Search for the cell housing the specified text and yield its (x, y) center coordinate. 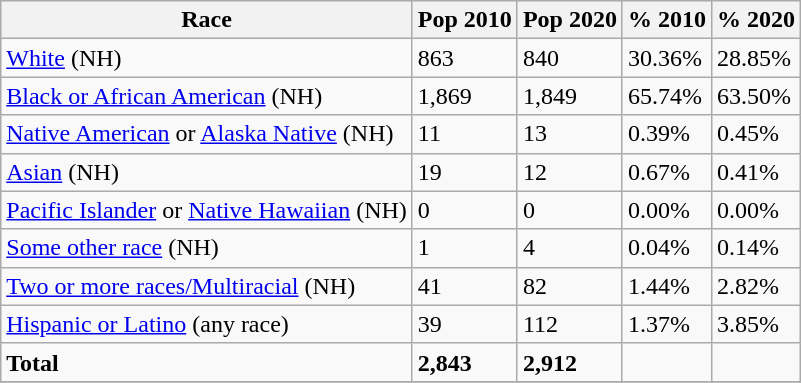
Hispanic or Latino (any race) (207, 324)
Some other race (NH) (207, 248)
Black or African American (NH) (207, 96)
2,843 (464, 362)
28.85% (756, 58)
1 (464, 248)
863 (464, 58)
13 (570, 134)
4 (570, 248)
840 (570, 58)
0.41% (756, 172)
Asian (NH) (207, 172)
Two or more races/Multiracial (NH) (207, 286)
112 (570, 324)
82 (570, 286)
0.45% (756, 134)
Total (207, 362)
2.82% (756, 286)
11 (464, 134)
0.04% (666, 248)
0.67% (666, 172)
39 (464, 324)
30.36% (666, 58)
% 2010 (666, 20)
1,849 (570, 96)
Pop 2020 (570, 20)
0.39% (666, 134)
White (NH) (207, 58)
1.37% (666, 324)
Race (207, 20)
Pop 2010 (464, 20)
63.50% (756, 96)
1.44% (666, 286)
65.74% (666, 96)
19 (464, 172)
3.85% (756, 324)
1,869 (464, 96)
Native American or Alaska Native (NH) (207, 134)
0.14% (756, 248)
% 2020 (756, 20)
Pacific Islander or Native Hawaiian (NH) (207, 210)
12 (570, 172)
2,912 (570, 362)
41 (464, 286)
